Scan for the cell matching the given text and deliver its (X, Y) coordinate at center. 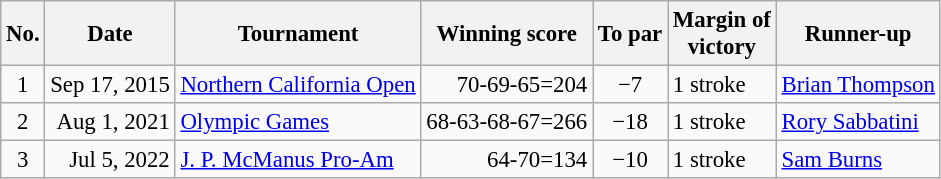
2 (23, 122)
Brian Thompson (858, 85)
Runner-up (858, 34)
Sep 17, 2015 (110, 85)
Olympic Games (298, 122)
Tournament (298, 34)
64-70=134 (507, 160)
−10 (630, 160)
Margin ofvictory (722, 34)
Aug 1, 2021 (110, 122)
Rory Sabbatini (858, 122)
3 (23, 160)
1 (23, 85)
Winning score (507, 34)
No. (23, 34)
−7 (630, 85)
Sam Burns (858, 160)
Date (110, 34)
−18 (630, 122)
J. P. McManus Pro-Am (298, 160)
68-63-68-67=266 (507, 122)
Jul 5, 2022 (110, 160)
Northern California Open (298, 85)
70-69-65=204 (507, 85)
To par (630, 34)
